Locate the cell with the specified text and output its (X, Y) center coordinate. 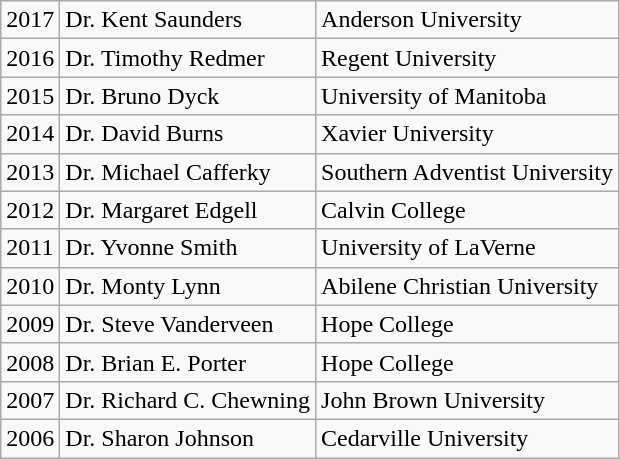
Abilene Christian University (468, 286)
Xavier University (468, 134)
2008 (30, 362)
University of Manitoba (468, 96)
2010 (30, 286)
2013 (30, 172)
2007 (30, 400)
Dr. Michael Cafferky (188, 172)
2006 (30, 438)
2012 (30, 210)
Dr. David Burns (188, 134)
University of LaVerne (468, 248)
2015 (30, 96)
Dr. Brian E. Porter (188, 362)
Dr. Richard C. Chewning (188, 400)
Dr. Yvonne Smith (188, 248)
2014 (30, 134)
Dr. Timothy Redmer (188, 58)
Southern Adventist University (468, 172)
Cedarville University (468, 438)
Regent University (468, 58)
Dr. Monty Lynn (188, 286)
Dr. Bruno Dyck (188, 96)
Anderson University (468, 20)
Dr. Margaret Edgell (188, 210)
Calvin College (468, 210)
Dr. Steve Vanderveen (188, 324)
Dr. Kent Saunders (188, 20)
2011 (30, 248)
2009 (30, 324)
2017 (30, 20)
2016 (30, 58)
John Brown University (468, 400)
Dr. Sharon Johnson (188, 438)
